Search for the cell housing the specified text and yield its [x, y] center coordinate. 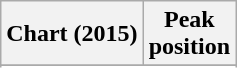
Peakposition [189, 34]
Chart (2015) [72, 34]
